Output the (x, y) coordinate of the center of the cell containing the given text.  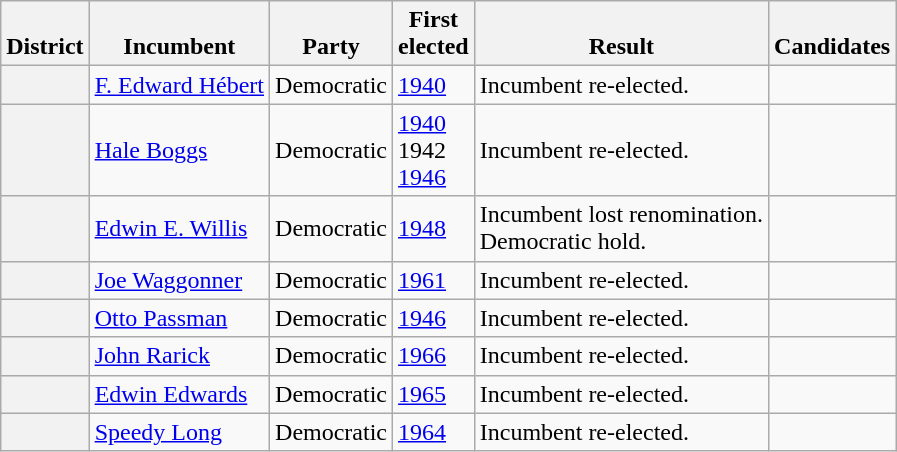
1946 (434, 318)
Joe Waggonner (179, 280)
Result (621, 34)
Party (332, 34)
Candidates (832, 34)
1948 (434, 228)
Edwin E. Willis (179, 228)
1961 (434, 280)
Speedy Long (179, 432)
1966 (434, 356)
John Rarick (179, 356)
Firstelected (434, 34)
District (45, 34)
F. Edward Hébert (179, 85)
1964 (434, 432)
Hale Boggs (179, 150)
Edwin Edwards (179, 394)
1965 (434, 394)
19401942 1946 (434, 150)
1940 (434, 85)
Incumbent lost renomination.Democratic hold. (621, 228)
Incumbent (179, 34)
Otto Passman (179, 318)
